Locate the cell with the specified text and output its (X, Y) center coordinate. 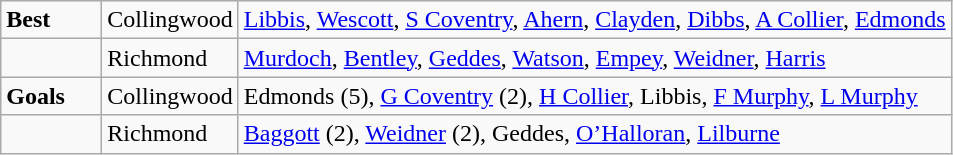
Libbis, Wescott, S Coventry, Ahern, Clayden, Dibbs, A Collier, Edmonds (594, 20)
Baggott (2), Weidner (2), Geddes, O’Halloran, Lilburne (594, 134)
Murdoch, Bentley, Geddes, Watson, Empey, Weidner, Harris (594, 58)
Goals (52, 96)
Best (52, 20)
Edmonds (5), G Coventry (2), H Collier, Libbis, F Murphy, L Murphy (594, 96)
